For the text-containing cell, return its midpoint in (x, y) coordinate format. 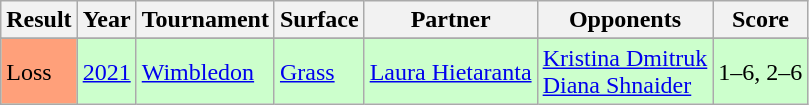
Kristina Dmitruk Diana Shnaider (625, 72)
Opponents (625, 20)
Surface (319, 20)
Score (760, 20)
Laura Hietaranta (450, 72)
Loss (39, 72)
Wimbledon (205, 72)
Partner (450, 20)
1–6, 2–6 (760, 72)
Grass (319, 72)
Result (39, 20)
Tournament (205, 20)
2021 (106, 72)
Year (106, 20)
